Return [X, Y] of the center of cell containing provided text 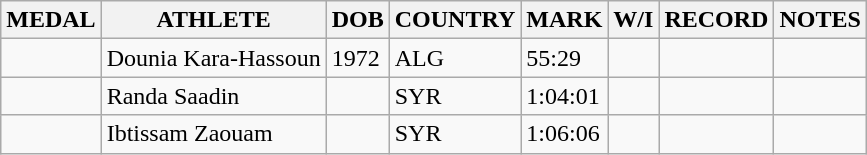
ALG [455, 58]
MEDAL [51, 20]
1:06:06 [564, 134]
Ibtissam Zaouam [214, 134]
RECORD [716, 20]
Randa Saadin [214, 96]
1:04:01 [564, 96]
55:29 [564, 58]
DOB [358, 20]
Dounia Kara-Hassoun [214, 58]
MARK [564, 20]
COUNTRY [455, 20]
NOTES [820, 20]
ATHLETE [214, 20]
W/I [634, 20]
1972 [358, 58]
